Identify which cell holds the provided text, then report its [x, y] central coordinate. 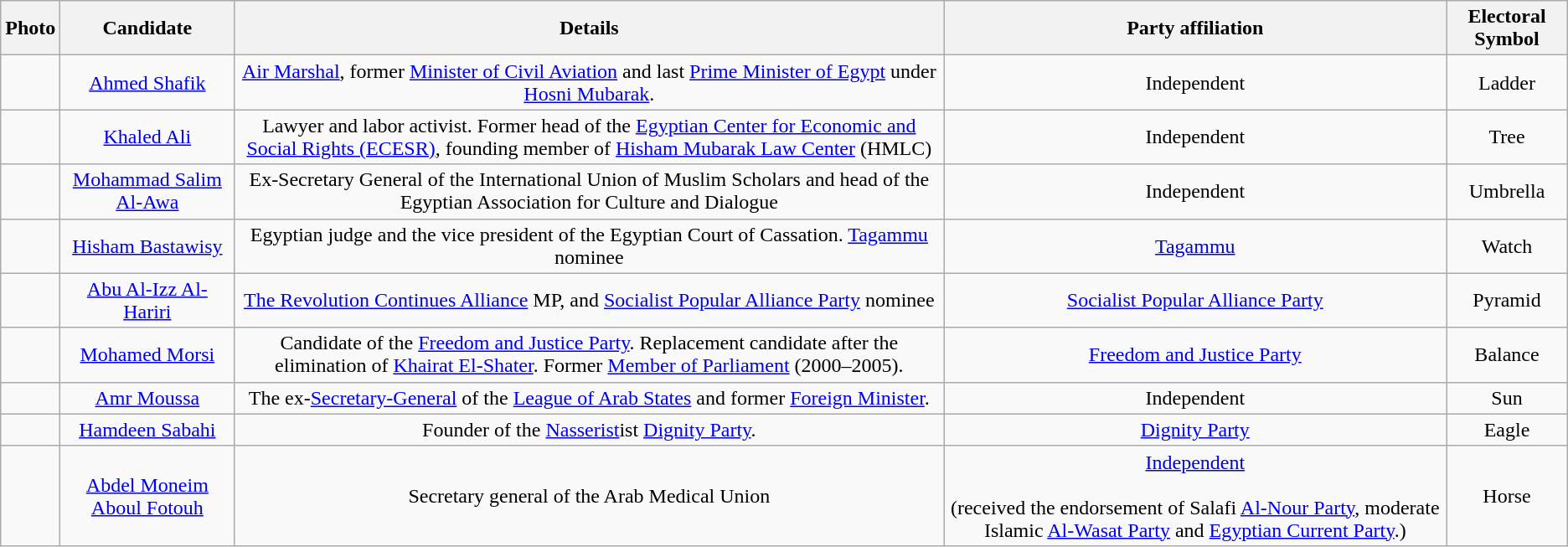
Air Marshal, former Minister of Civil Aviation and last Prime Minister of Egypt under Hosni Mubarak. [590, 82]
Mohammad Salim Al-Awa [147, 191]
Photo [30, 28]
Pyramid [1507, 300]
Horse [1507, 496]
Dignity Party [1195, 430]
Tagammu [1195, 246]
Khaled Ali [147, 137]
Party affiliation [1195, 28]
Freedom and Justice Party [1195, 355]
Abu Al-Izz Al-Hariri [147, 300]
Sun [1507, 398]
Details [590, 28]
Independent(received the endorsement of Salafi Al-Nour Party, moderate Islamic Al-Wasat Party and Egyptian Current Party.) [1195, 496]
Hamdeen Sabahi [147, 430]
Socialist Popular Alliance Party [1195, 300]
Ex-Secretary General of the International Union of Muslim Scholars and head of the Egyptian Association for Culture and Dialogue [590, 191]
Eagle [1507, 430]
Amr Moussa [147, 398]
Electoral Symbol [1507, 28]
Founder of the Nasseristist Dignity Party. [590, 430]
Candidate [147, 28]
Tree [1507, 137]
Abdel Moneim Aboul Fotouh [147, 496]
Egyptian judge and the vice president of the Egyptian Court of Cassation. Tagammu nominee [590, 246]
The ex-Secretary-General of the League of Arab States and former Foreign Minister. [590, 398]
Balance [1507, 355]
Mohamed Morsi [147, 355]
The Revolution Continues Alliance MP, and Socialist Popular Alliance Party nominee [590, 300]
Umbrella [1507, 191]
Ahmed Shafik [147, 82]
Secretary general of the Arab Medical Union [590, 496]
Watch [1507, 246]
Hisham Bastawisy [147, 246]
Ladder [1507, 82]
